Detect which cell encompasses the target text, then output its [x, y] center coordinate. 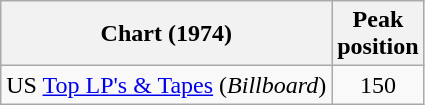
Chart (1974) [166, 34]
Peakposition [378, 34]
150 [378, 85]
US Top LP's & Tapes (Billboard) [166, 85]
